Determine the (x, y) coordinate at the center of the cell enclosing the given text.  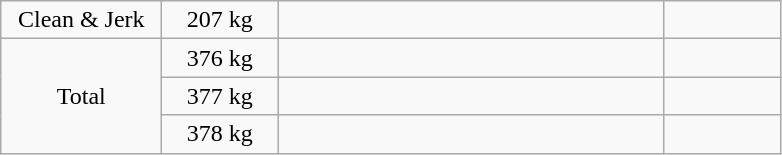
Clean & Jerk (82, 20)
Total (82, 96)
377 kg (220, 96)
207 kg (220, 20)
376 kg (220, 58)
378 kg (220, 134)
